Pinpoint the cell where the given text exists, returning its [x, y] midpoint coordinate. 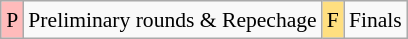
Preliminary rounds & Repechage [172, 20]
P [12, 20]
F [333, 20]
Finals [376, 20]
